From the cell containing the given text, extract its center point as (X, Y) coordinate. 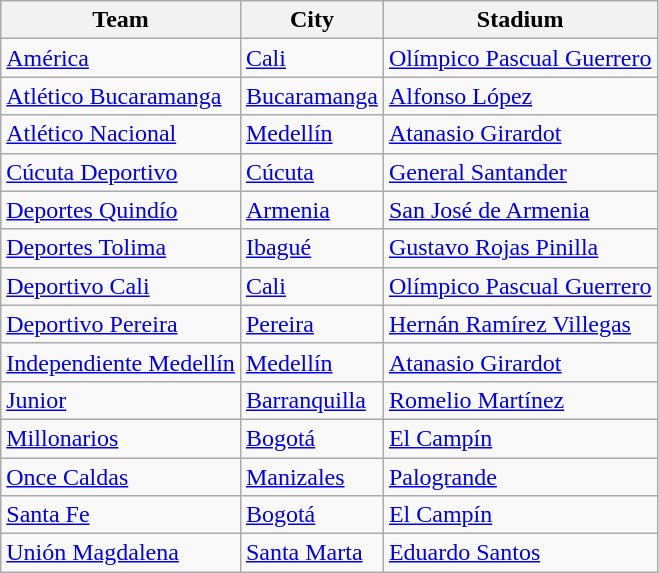
General Santander (520, 172)
Armenia (312, 210)
Atlético Bucaramanga (121, 96)
Junior (121, 400)
Team (121, 20)
Manizales (312, 477)
Bucaramanga (312, 96)
Pereira (312, 324)
Millonarios (121, 438)
Santa Fe (121, 515)
Eduardo Santos (520, 553)
Barranquilla (312, 400)
Independiente Medellín (121, 362)
Deportes Tolima (121, 248)
Deportivo Cali (121, 286)
Deportivo Pereira (121, 324)
Romelio Martínez (520, 400)
Cúcuta Deportivo (121, 172)
Unión Magdalena (121, 553)
Palogrande (520, 477)
Ibagué (312, 248)
Alfonso López (520, 96)
Once Caldas (121, 477)
Atlético Nacional (121, 134)
San José de Armenia (520, 210)
Hernán Ramírez Villegas (520, 324)
Stadium (520, 20)
América (121, 58)
Gustavo Rojas Pinilla (520, 248)
Deportes Quindío (121, 210)
Santa Marta (312, 553)
City (312, 20)
Cúcuta (312, 172)
